Return the (x, y) coordinate for the center point of the cell that contains the specified text.  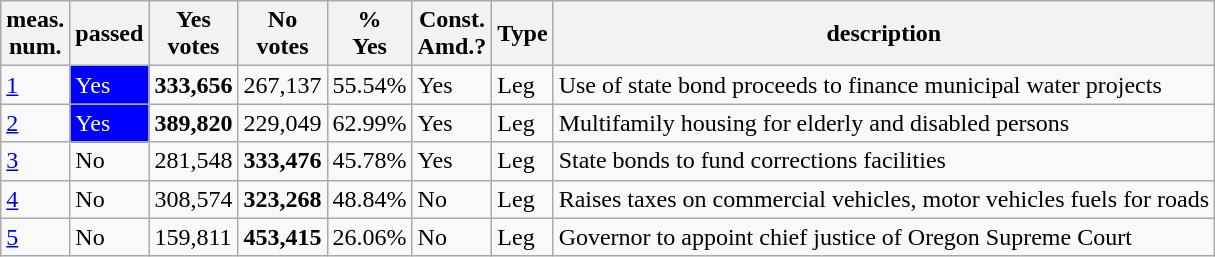
State bonds to fund corrections facilities (884, 161)
%Yes (370, 34)
Yesvotes (194, 34)
389,820 (194, 123)
55.54% (370, 85)
Multifamily housing for elderly and disabled persons (884, 123)
159,811 (194, 237)
Novotes (282, 34)
passed (110, 34)
323,268 (282, 199)
3 (36, 161)
333,656 (194, 85)
453,415 (282, 237)
1 (36, 85)
267,137 (282, 85)
meas.num. (36, 34)
333,476 (282, 161)
48.84% (370, 199)
5 (36, 237)
Type (522, 34)
Governor to appoint chief justice of Oregon Supreme Court (884, 237)
Const.Amd.? (452, 34)
Use of state bond proceeds to finance municipal water projects (884, 85)
Raises taxes on commercial vehicles, motor vehicles fuels for roads (884, 199)
229,049 (282, 123)
308,574 (194, 199)
281,548 (194, 161)
45.78% (370, 161)
4 (36, 199)
62.99% (370, 123)
26.06% (370, 237)
2 (36, 123)
description (884, 34)
